Locate the cell with the specified text and output its (X, Y) center coordinate. 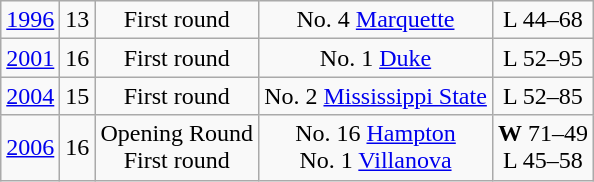
Opening RoundFirst round (177, 148)
L 52–95 (542, 58)
No. 1 Duke (376, 58)
13 (78, 20)
L 52–85 (542, 96)
2001 (30, 58)
No. 2 Mississippi State (376, 96)
W 71–49L 45–58 (542, 148)
2006 (30, 148)
2004 (30, 96)
1996 (30, 20)
L 44–68 (542, 20)
No. 16 HamptonNo. 1 Villanova (376, 148)
No. 4 Marquette (376, 20)
15 (78, 96)
